Locate the cell with the specified text and output its [X, Y] center coordinate. 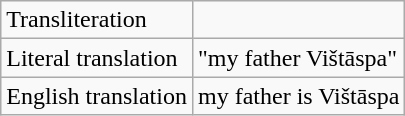
Literal translation [97, 58]
"my father Vištāspa" [298, 58]
English translation [97, 96]
Transliteration [97, 20]
my father is Vištāspa [298, 96]
